For the text-containing cell, return its midpoint in (x, y) coordinate format. 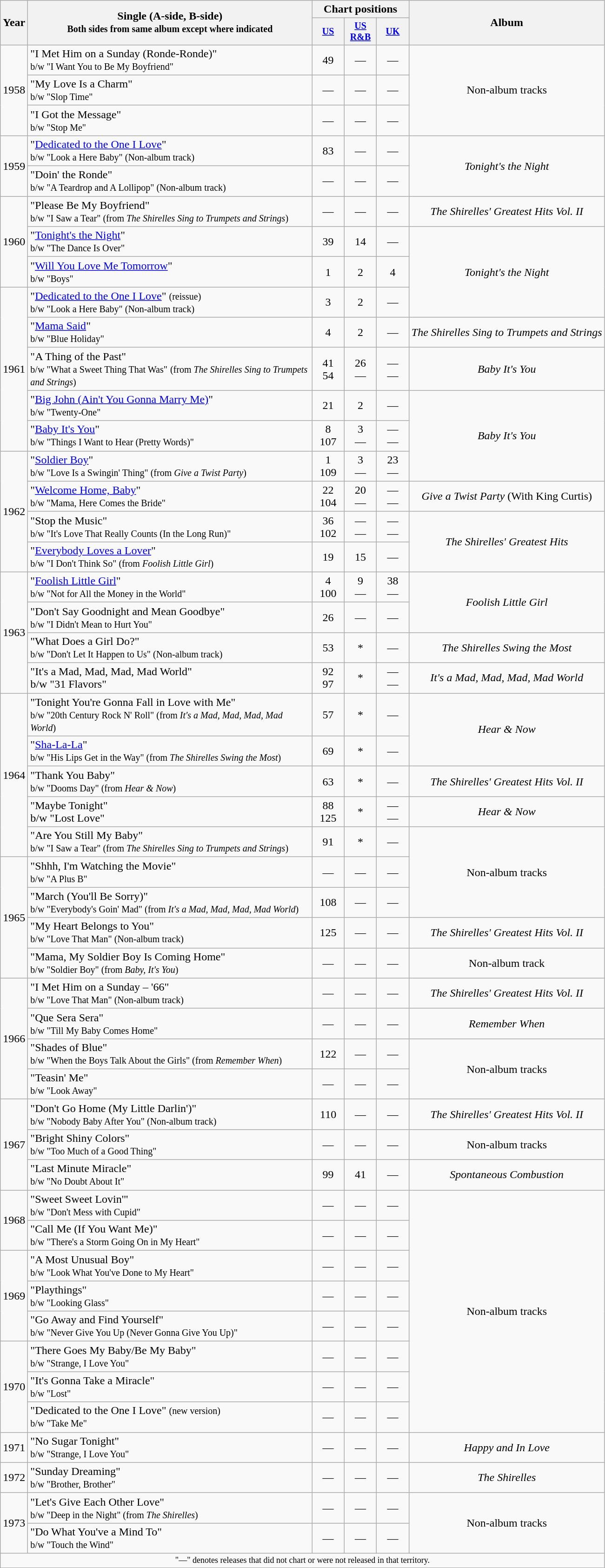
1960 (14, 242)
The Shirelles' Greatest Hits (507, 542)
"Que Sera Sera"b/w "Till My Baby Comes Home" (170, 1024)
38— (392, 587)
63 (328, 782)
26— (360, 369)
"Baby It's You"b/w "Things I Want to Hear (Pretty Words)" (170, 436)
Single (A-side, B-side)Both sides from same album except where indicated (170, 23)
110 (328, 1114)
1964 (14, 775)
"Please Be My Boyfriend"b/w "I Saw a Tear" (from The Shirelles Sing to Trumpets and Strings) (170, 211)
41 (360, 1175)
"Playthings"b/w "Looking Glass" (170, 1296)
"A Most Unusual Boy"b/w "Look What You've Done to My Heart" (170, 1266)
1973 (14, 1523)
122 (328, 1053)
1109 (328, 466)
9297 (328, 678)
"Last Minute Miracle"b/w "No Doubt About It" (170, 1175)
"It's Gonna Take a Miracle"b/w "Lost" (170, 1387)
69 (328, 751)
"Will You Love Me Tomorrow"b/w "Boys" (170, 272)
"Bright Shiny Colors"b/w "Too Much of a Good Thing" (170, 1145)
"Welcome Home, Baby"b/w "Mama, Here Comes the Bride" (170, 496)
Spontaneous Combustion (507, 1175)
"Dedicated to the One I Love"b/w "Look a Here Baby" (Non-album track) (170, 151)
"What Does a Girl Do?"b/w "Don't Let It Happen to Us" (Non-album track) (170, 648)
26 (328, 617)
"Dedicated to the One I Love" (reissue)b/w "Look a Here Baby" (Non-album track) (170, 302)
1963 (14, 632)
23— (392, 466)
"—" denotes releases that did not chart or were not released in that territory. (302, 1561)
88125 (328, 811)
"My Heart Belongs to You"b/w "Love That Man" (Non-album track) (170, 932)
"Call Me (If You Want Me)"b/w "There's a Storm Going On in My Heart" (170, 1236)
1972 (14, 1478)
"March (You'll Be Sorry)"b/w "Everybody's Goin' Mad" (from It's a Mad, Mad, Mad, Mad World) (170, 903)
"Sweet Sweet Lovin'"b/w "Don't Mess with Cupid" (170, 1205)
"Don't Say Goodnight and Mean Goodbye"b/w "I Didn't Mean to Hurt You" (170, 617)
1961 (14, 369)
"Foolish Little Girl"b/w "Not for All the Money in the World" (170, 587)
US R&B (360, 32)
Happy and In Love (507, 1447)
1962 (14, 511)
Foolish Little Girl (507, 602)
Album (507, 23)
"Teasin' Me"b/w "Look Away" (170, 1084)
8107 (328, 436)
36102 (328, 527)
"I Met Him on a Sunday (Ronde-Ronde)"b/w "I Want You to Be My Boyfriend" (170, 60)
21 (328, 406)
57 (328, 715)
53 (328, 648)
20— (360, 496)
"Mama Said"b/w "Blue Holiday" (170, 332)
"Big John (Ain't You Gonna Marry Me)"b/w "Twenty-One" (170, 406)
49 (328, 60)
3 (328, 302)
"Go Away and Find Yourself"b/w "Never Give You Up (Never Gonna Give You Up)" (170, 1326)
1968 (14, 1220)
"Do What You've a Mind To"b/w "Touch the Wind" (170, 1538)
"Tonight You're Gonna Fall in Love with Me"b/w "20th Century Rock N' Roll" (from It's a Mad, Mad, Mad, Mad World) (170, 715)
It's a Mad, Mad, Mad, Mad World (507, 678)
"I Met Him on a Sunday – '66"b/w "Love That Man" (Non-album track) (170, 993)
US (328, 32)
1971 (14, 1447)
"I Got the Message"b/w "Stop Me" (170, 120)
83 (328, 151)
"Shades of Blue"b/w "When the Boys Talk About the Girls" (from Remember When) (170, 1053)
"Shhh, I'm Watching the Movie"b/w "A Plus B" (170, 872)
19 (328, 556)
1966 (14, 1039)
"No Sugar Tonight"b/w "Strange, I Love You" (170, 1447)
"Mama, My Soldier Boy Is Coming Home"b/w "Soldier Boy" (from Baby, It's You) (170, 963)
UK (392, 32)
Chart positions (360, 9)
4100 (328, 587)
1958 (14, 90)
The Shirelles Sing to Trumpets and Strings (507, 332)
15 (360, 556)
14 (360, 242)
108 (328, 903)
9— (360, 587)
99 (328, 1175)
"A Thing of the Past"b/w "What a Sweet Thing That Was" (from The Shirelles Sing to Trumpets and Strings) (170, 369)
"Doin' the Ronde"b/w "A Teardrop and A Lollipop" (Non-album track) (170, 181)
"Let's Give Each Other Love"b/w "Deep in the Night" (from The Shirelles) (170, 1508)
"My Love Is a Charm"b/w "Slop Time" (170, 90)
"There Goes My Baby/Be My Baby"b/w "Strange, I Love You" (170, 1357)
1965 (14, 918)
125 (328, 932)
1969 (14, 1296)
"Thank You Baby"b/w "Dooms Day" (from Hear & Now) (170, 782)
"Sunday Dreaming"b/w "Brother, Brother" (170, 1478)
"Are You Still My Baby"b/w "I Saw a Tear" (from The Shirelles Sing to Trumpets and Strings) (170, 842)
"It's a Mad, Mad, Mad, Mad World"b/w "31 Flavors" (170, 678)
1967 (14, 1145)
Remember When (507, 1024)
"Everybody Loves a Lover"b/w "I Don't Think So" (from Foolish Little Girl) (170, 556)
The Shirelles Swing the Most (507, 648)
"Sha-La-La"b/w "His Lips Get in the Way" (from The Shirelles Swing the Most) (170, 751)
Year (14, 23)
Non-album track (507, 963)
1959 (14, 166)
91 (328, 842)
"Maybe Tonight"b/w "Lost Love" (170, 811)
Give a Twist Party (With King Curtis) (507, 496)
"Stop the Music"b/w "It's Love That Really Counts (In the Long Run)" (170, 527)
The Shirelles (507, 1478)
"Don't Go Home (My Little Darlin')"b/w "Nobody Baby After You" (Non-album track) (170, 1114)
39 (328, 242)
"Tonight's the Night"b/w "The Dance Is Over" (170, 242)
1 (328, 272)
4154 (328, 369)
1970 (14, 1387)
"Soldier Boy"b/w "Love Is a Swingin' Thing" (from Give a Twist Party) (170, 466)
"Dedicated to the One I Love" (new version)b/w "Take Me" (170, 1417)
22104 (328, 496)
